Return [x, y] of the center of cell containing provided text 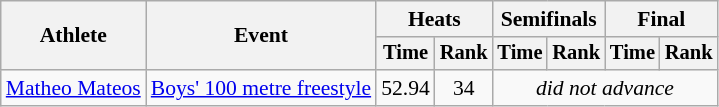
Event [261, 36]
34 [464, 88]
Matheo Mateos [74, 88]
52.94 [406, 88]
Semifinals [548, 19]
Final [661, 19]
Heats [434, 19]
did not advance [604, 88]
Athlete [74, 36]
Boys' 100 metre freestyle [261, 88]
